Return the [X, Y] coordinate for the center point of the cell that contains the specified text.  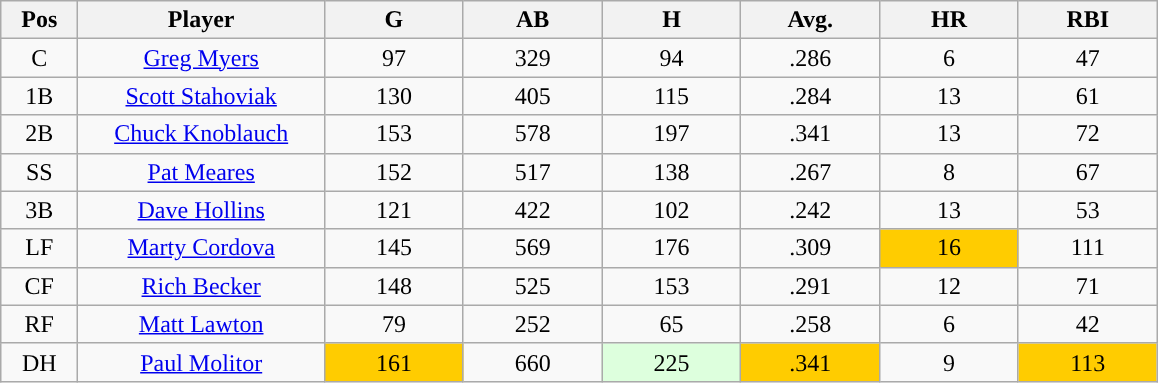
Greg Myers [202, 58]
225 [672, 362]
97 [394, 58]
.242 [810, 210]
130 [394, 96]
102 [672, 210]
405 [532, 96]
RBI [1088, 20]
C [40, 58]
422 [532, 210]
329 [532, 58]
.284 [810, 96]
CF [40, 286]
8 [950, 172]
660 [532, 362]
113 [1088, 362]
Pat Meares [202, 172]
67 [1088, 172]
47 [1088, 58]
.309 [810, 248]
Player [202, 20]
53 [1088, 210]
42 [1088, 324]
1B [40, 96]
RF [40, 324]
148 [394, 286]
Chuck Knoblauch [202, 134]
197 [672, 134]
115 [672, 96]
145 [394, 248]
71 [1088, 286]
176 [672, 248]
H [672, 20]
Rich Becker [202, 286]
9 [950, 362]
79 [394, 324]
138 [672, 172]
.267 [810, 172]
.258 [810, 324]
G [394, 20]
Paul Molitor [202, 362]
2B [40, 134]
569 [532, 248]
94 [672, 58]
.291 [810, 286]
12 [950, 286]
111 [1088, 248]
HR [950, 20]
.286 [810, 58]
121 [394, 210]
AB [532, 20]
61 [1088, 96]
252 [532, 324]
3B [40, 210]
16 [950, 248]
Pos [40, 20]
525 [532, 286]
Dave Hollins [202, 210]
152 [394, 172]
517 [532, 172]
161 [394, 362]
72 [1088, 134]
578 [532, 134]
Marty Cordova [202, 248]
Avg. [810, 20]
Matt Lawton [202, 324]
SS [40, 172]
LF [40, 248]
DH [40, 362]
65 [672, 324]
Scott Stahoviak [202, 96]
